Detect which cell encompasses the target text, then output its [X, Y] center coordinate. 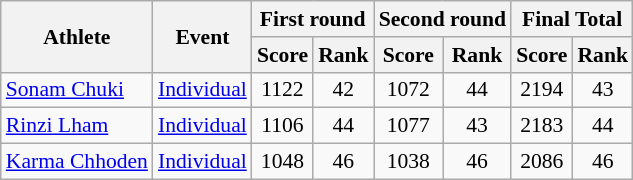
1106 [282, 126]
Final Total [572, 19]
1038 [408, 162]
42 [344, 90]
Second round [443, 19]
2194 [542, 90]
1122 [282, 90]
Karma Chhoden [77, 162]
Sonam Chuki [77, 90]
2183 [542, 126]
Rinzi Lham [77, 126]
1048 [282, 162]
1077 [408, 126]
2086 [542, 162]
Event [202, 36]
1072 [408, 90]
Athlete [77, 36]
First round [313, 19]
